Return the (x, y) coordinate for the center point of the cell that contains the specified text.  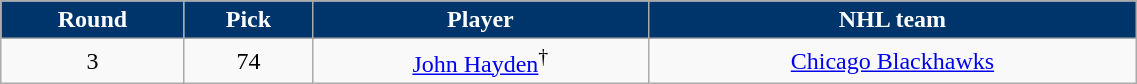
Pick (248, 20)
Round (92, 20)
74 (248, 62)
Player (480, 20)
John Hayden† (480, 62)
3 (92, 62)
Chicago Blackhawks (892, 62)
NHL team (892, 20)
